Determine the [X, Y] coordinate at the center of the cell enclosing the given text.  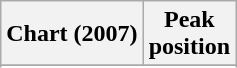
Peakposition [189, 34]
Chart (2007) [72, 34]
